Locate the cell with the specified text and output its (x, y) center coordinate. 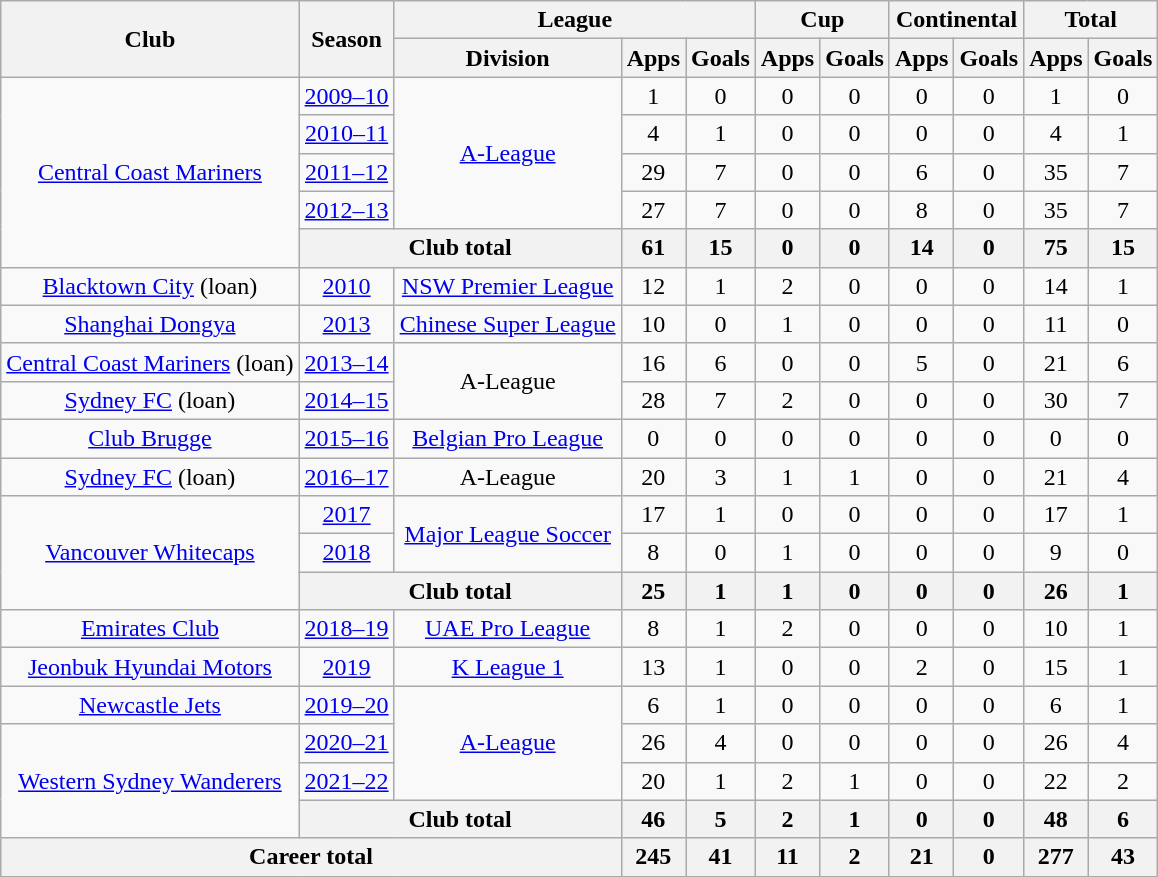
2016–17 (346, 477)
Central Coast Mariners (loan) (150, 362)
Cup (822, 20)
2012–13 (346, 210)
Major League Soccer (508, 534)
2018 (346, 553)
Club Brugge (150, 438)
27 (653, 210)
61 (653, 248)
12 (653, 286)
25 (653, 591)
K League 1 (508, 667)
2018–19 (346, 629)
245 (653, 857)
Newcastle Jets (150, 705)
2010 (346, 286)
13 (653, 667)
3 (721, 477)
2021–22 (346, 781)
2020–21 (346, 743)
2013–14 (346, 362)
2011–12 (346, 172)
NSW Premier League (508, 286)
2019–20 (346, 705)
41 (721, 857)
Shanghai Dongya (150, 324)
Total (1091, 20)
Vancouver Whitecaps (150, 553)
Continental (956, 20)
2015–16 (346, 438)
277 (1056, 857)
Emirates Club (150, 629)
46 (653, 819)
2014–15 (346, 400)
2017 (346, 515)
Career total (311, 857)
43 (1123, 857)
2019 (346, 667)
Club (150, 39)
Season (346, 39)
2013 (346, 324)
2009–10 (346, 96)
22 (1056, 781)
Central Coast Mariners (150, 172)
16 (653, 362)
28 (653, 400)
Division (508, 58)
75 (1056, 248)
Western Sydney Wanderers (150, 781)
Chinese Super League (508, 324)
Belgian Pro League (508, 438)
Blacktown City (loan) (150, 286)
9 (1056, 553)
30 (1056, 400)
29 (653, 172)
48 (1056, 819)
2010–11 (346, 134)
League (574, 20)
UAE Pro League (508, 629)
Jeonbuk Hyundai Motors (150, 667)
